Output the [X, Y] coordinate of the center of the cell containing the given text.  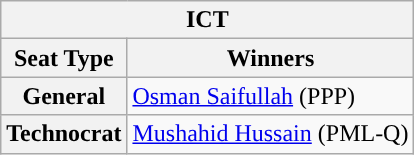
Winners [270, 58]
Mushahid Hussain (PML-Q) [270, 134]
Technocrat [64, 134]
ICT [208, 20]
Seat Type [64, 58]
General [64, 96]
Osman Saifullah (PPP) [270, 96]
